Scan for the cell matching the given text and deliver its (X, Y) coordinate at center. 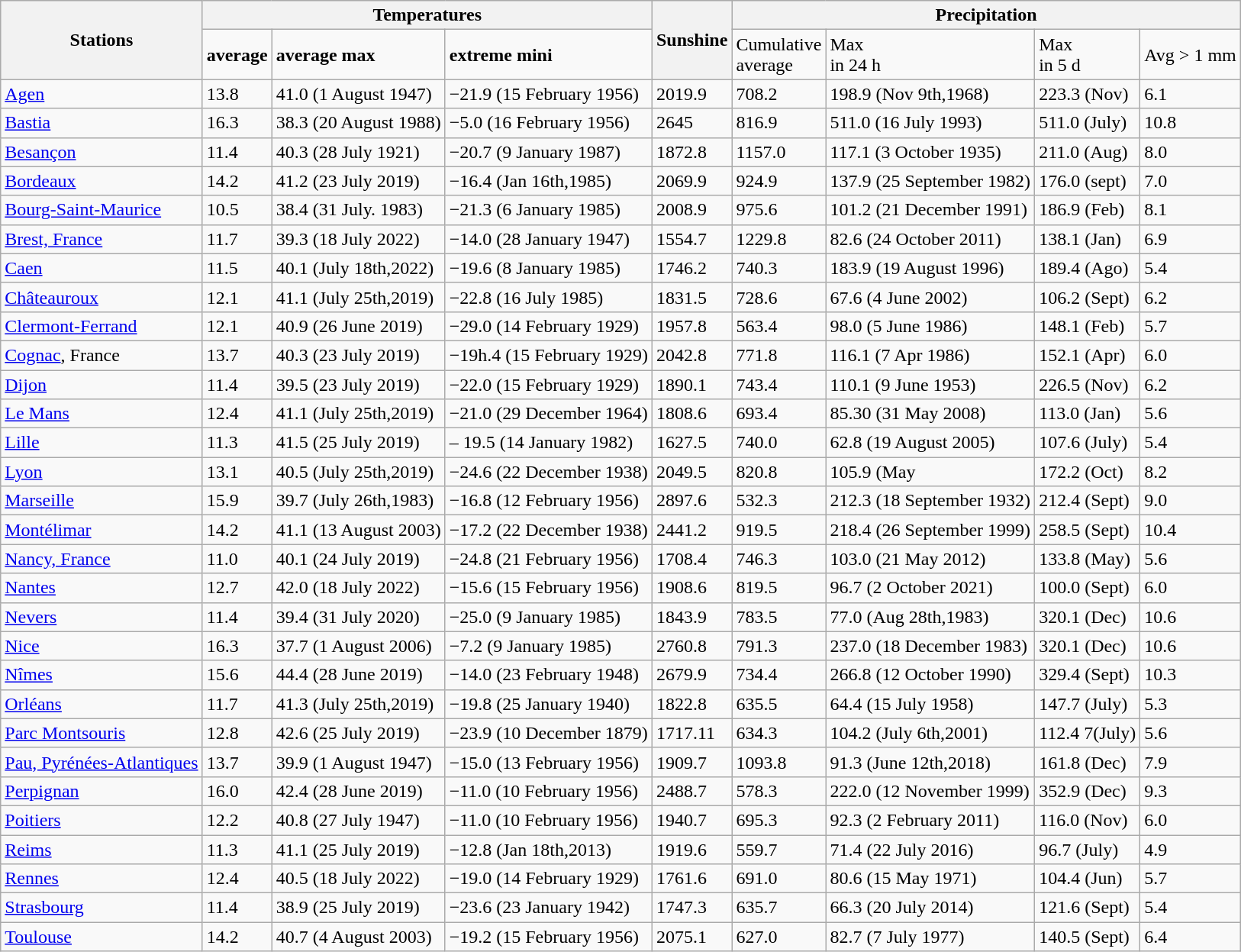
791.3 (778, 646)
Caen (102, 268)
average max (359, 55)
1554.7 (691, 239)
211.0 (Aug) (1088, 152)
1957.8 (691, 326)
9.0 (1191, 501)
4.9 (1191, 850)
819.5 (778, 588)
176.0 (sept) (1088, 181)
728.6 (778, 297)
80.6 (15 May 1971) (930, 879)
138.1 (Jan) (1088, 239)
1831.5 (691, 297)
average (237, 55)
−23.9 (10 December 1879) (548, 733)
15.6 (237, 675)
62.8 (19 August 2005) (930, 443)
147.7 (July) (1088, 704)
816.9 (778, 123)
−16.4 (Jan 16th,1985) (548, 181)
1708.4 (691, 559)
8.0 (1191, 152)
Stations (102, 40)
2488.7 (691, 791)
11.5 (237, 268)
740.3 (778, 268)
820.8 (778, 472)
1940.7 (691, 820)
82.7 (7 July 1977) (930, 937)
1872.8 (691, 152)
−17.2 (22 December 1938) (548, 530)
635.7 (778, 908)
Dijon (102, 384)
40.1 (July 18th,2022) (359, 268)
Bordeaux (102, 181)
6.1 (1191, 94)
82.6 (24 October 2011) (930, 239)
2075.1 (691, 937)
66.3 (20 July 2014) (930, 908)
212.4 (Sept) (1088, 501)
137.9 (25 September 1982) (930, 181)
133.8 (May) (1088, 559)
172.2 (Oct) (1088, 472)
100.0 (Sept) (1088, 588)
71.4 (22 July 2016) (930, 850)
112.4 7(July) (1088, 733)
924.9 (778, 181)
1717.11 (691, 733)
40.3 (23 July 2019) (359, 355)
1919.6 (691, 850)
−16.8 (12 February 1956) (548, 501)
1908.6 (691, 588)
40.1 (24 July 2019) (359, 559)
Marseille (102, 501)
1747.3 (691, 908)
1746.2 (691, 268)
635.5 (778, 704)
708.2 (778, 94)
103.0 (21 May 2012) (930, 559)
Orléans (102, 704)
695.3 (778, 820)
1843.9 (691, 617)
−23.6 (23 January 1942) (548, 908)
13.1 (237, 472)
Nevers (102, 617)
64.4 (15 July 1958) (930, 704)
10.5 (237, 210)
511.0 (July) (1088, 123)
77.0 (Aug 28th,1983) (930, 617)
Avg > 1 mm (1191, 55)
8.2 (1191, 472)
−7.2 (9 January 1985) (548, 646)
8.1 (1191, 210)
39.4 (31 July 2020) (359, 617)
Nantes (102, 588)
746.3 (778, 559)
11.0 (237, 559)
189.4 (Ago) (1088, 268)
98.0 (5 June 1986) (930, 326)
−12.8 (Jan 18th,2013) (548, 850)
Perpignan (102, 791)
105.9 (May (930, 472)
2645 (691, 123)
Sunshine (691, 40)
Parc Montsouris (102, 733)
Brest, France (102, 239)
743.4 (778, 384)
40.7 (4 August 2003) (359, 937)
7.0 (1191, 181)
6.4 (1191, 937)
329.4 (Sept) (1088, 675)
Nîmes (102, 675)
40.3 (28 July 1921) (359, 152)
627.0 (778, 937)
352.9 (Dec) (1088, 791)
−24.6 (22 December 1938) (548, 472)
1093.8 (778, 762)
Bastia (102, 123)
1761.6 (691, 879)
771.8 (778, 355)
Cumulativeaverage (778, 55)
Châteauroux (102, 297)
116.1 (7 Apr 1986) (930, 355)
−24.8 (21 February 1956) (548, 559)
Poitiers (102, 820)
2049.5 (691, 472)
2008.9 (691, 210)
38.3 (20 August 1988) (359, 123)
41.5 (25 July 2019) (359, 443)
1229.8 (778, 239)
−22.8 (16 July 1985) (548, 297)
2042.8 (691, 355)
−19.8 (25 January 1940) (548, 704)
−22.0 (15 February 1929) (548, 384)
−21.0 (29 December 1964) (548, 414)
Agen (102, 94)
117.1 (3 October 1935) (930, 152)
−19.6 (8 January 1985) (548, 268)
40.5 (July 25th,2019) (359, 472)
634.3 (778, 733)
734.4 (778, 675)
2441.2 (691, 530)
41.3 (July 25th,2019) (359, 704)
121.6 (Sept) (1088, 908)
Rennes (102, 879)
13.8 (237, 94)
1808.6 (691, 414)
783.5 (778, 617)
Strasbourg (102, 908)
40.8 (27 July 1947) (359, 820)
104.4 (Jun) (1088, 879)
−15.6 (15 February 1956) (548, 588)
Bourg-Saint-Maurice (102, 210)
212.3 (18 September 1932) (930, 501)
10.4 (1191, 530)
1890.1 (691, 384)
532.3 (778, 501)
Maxin 24 h (930, 55)
−21.9 (15 February 1956) (548, 94)
226.5 (Nov) (1088, 384)
Maxin 5 d (1088, 55)
7.9 (1191, 762)
Pau, Pyrénées-Atlantiques (102, 762)
−19h.4 (15 February 1929) (548, 355)
Nice (102, 646)
2069.9 (691, 181)
Cognac, France (102, 355)
Le Mans (102, 414)
919.5 (778, 530)
740.0 (778, 443)
−29.0 (14 February 1929) (548, 326)
2897.6 (691, 501)
116.0 (Nov) (1088, 820)
96.7 (July) (1088, 850)
−5.0 (16 February 1956) (548, 123)
−25.0 (9 January 1985) (548, 617)
38.9 (25 July 2019) (359, 908)
39.7 (July 26th,1983) (359, 501)
2679.9 (691, 675)
39.3 (18 July 2022) (359, 239)
2760.8 (691, 646)
Lyon (102, 472)
−21.3 (6 January 1985) (548, 210)
37.7 (1 August 2006) (359, 646)
152.1 (Apr) (1088, 355)
extreme mini (548, 55)
Reims (102, 850)
−20.7 (9 January 1987) (548, 152)
6.9 (1191, 239)
237.0 (18 December 1983) (930, 646)
16.0 (237, 791)
563.4 (778, 326)
67.6 (4 June 2002) (930, 297)
258.5 (Sept) (1088, 530)
5.3 (1191, 704)
15.9 (237, 501)
−14.0 (23 February 1948) (548, 675)
41.2 (23 July 2019) (359, 181)
2019.9 (691, 94)
42.0 (18 July 2022) (359, 588)
693.4 (778, 414)
−19.0 (14 February 1929) (548, 879)
266.8 (12 October 1990) (930, 675)
1627.5 (691, 443)
113.0 (Jan) (1088, 414)
– 19.5 (14 January 1982) (548, 443)
39.9 (1 August 1947) (359, 762)
140.5 (Sept) (1088, 937)
223.3 (Nov) (1088, 94)
40.9 (26 June 2019) (359, 326)
−19.2 (15 February 1956) (548, 937)
Besançon (102, 152)
91.3 (June 12th,2018) (930, 762)
40.5 (18 July 2022) (359, 879)
42.4 (28 June 2019) (359, 791)
1909.7 (691, 762)
104.2 (July 6th,2001) (930, 733)
101.2 (21 December 1991) (930, 210)
Lille (102, 443)
96.7 (2 October 2021) (930, 588)
691.0 (778, 879)
511.0 (16 July 1993) (930, 123)
39.5 (23 July 2019) (359, 384)
12.8 (237, 733)
161.8 (Dec) (1088, 762)
106.2 (Sept) (1088, 297)
9.3 (1191, 791)
−14.0 (28 January 1947) (548, 239)
Toulouse (102, 937)
85.30 (31 May 2008) (930, 414)
41.1 (25 July 2019) (359, 850)
Precipitation (986, 15)
12.2 (237, 820)
218.4 (26 September 1999) (930, 530)
110.1 (9 June 1953) (930, 384)
578.3 (778, 791)
42.6 (25 July 2019) (359, 733)
Clermont-Ferrand (102, 326)
44.4 (28 June 2019) (359, 675)
10.8 (1191, 123)
Temperatures (427, 15)
41.1 (13 August 2003) (359, 530)
186.9 (Feb) (1088, 210)
41.0 (1 August 1947) (359, 94)
559.7 (778, 850)
Nancy, France (102, 559)
Montélimar (102, 530)
1157.0 (778, 152)
198.9 (Nov 9th,1968) (930, 94)
10.3 (1191, 675)
222.0 (12 November 1999) (930, 791)
1822.8 (691, 704)
107.6 (July) (1088, 443)
975.6 (778, 210)
38.4 (31 July. 1983) (359, 210)
92.3 (2 February 2011) (930, 820)
183.9 (19 August 1996) (930, 268)
148.1 (Feb) (1088, 326)
−15.0 (13 February 1956) (548, 762)
12.7 (237, 588)
